Search for the cell housing the specified text and yield its [x, y] center coordinate. 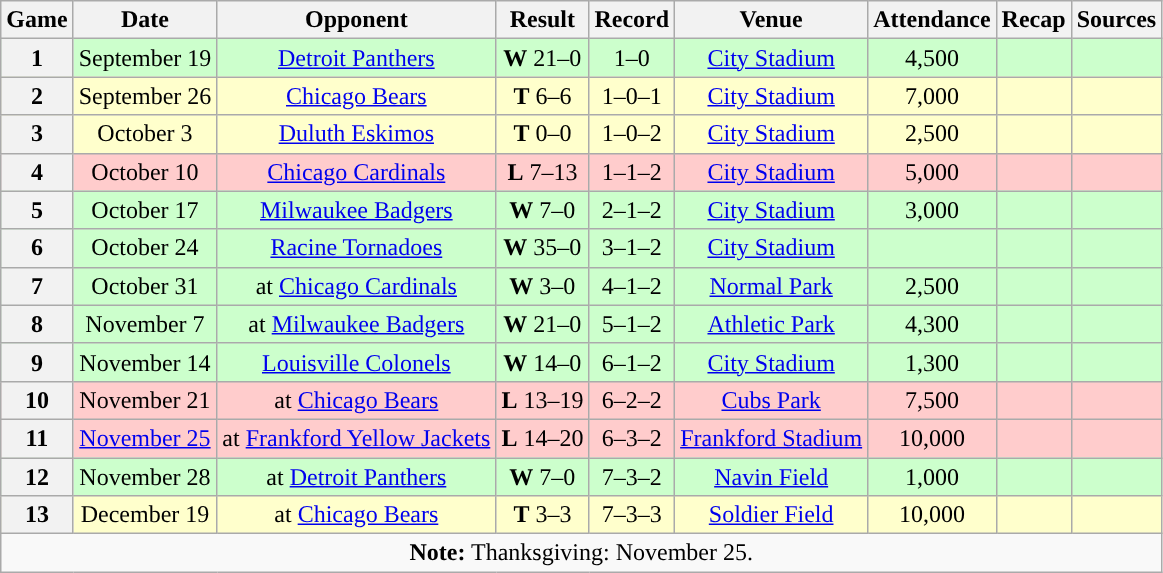
October 31 [145, 286]
9 [37, 362]
at Milwaukee Badgers [356, 324]
5 [37, 210]
Duluth Eskimos [356, 134]
6–1–2 [632, 362]
5,000 [932, 172]
December 19 [145, 515]
T 0–0 [542, 134]
7–3–3 [632, 515]
Louisville Colonels [356, 362]
Cubs Park [772, 400]
1,300 [932, 362]
4–1–2 [632, 286]
September 26 [145, 96]
Frankford Stadium [772, 438]
L 14–20 [542, 438]
11 [37, 438]
3 [37, 134]
7–3–2 [632, 477]
1–0–2 [632, 134]
November 14 [145, 362]
7,000 [932, 96]
November 28 [145, 477]
8 [37, 324]
W 35–0 [542, 248]
1–1–2 [632, 172]
4 [37, 172]
13 [37, 515]
1–0–1 [632, 96]
November 7 [145, 324]
at Chicago Cardinals [356, 286]
7 [37, 286]
T 6–6 [542, 96]
5–1–2 [632, 324]
October 3 [145, 134]
1–0 [632, 58]
2–1–2 [632, 210]
6–2–2 [632, 400]
L 13–19 [542, 400]
6 [37, 248]
October 24 [145, 248]
Result [542, 20]
at Detroit Panthers [356, 477]
7,500 [932, 400]
T 3–3 [542, 515]
Attendance [932, 20]
2 [37, 96]
Athletic Park [772, 324]
L 7–13 [542, 172]
October 10 [145, 172]
Chicago Bears [356, 96]
6–3–2 [632, 438]
Detroit Panthers [356, 58]
Racine Tornadoes [356, 248]
Note: Thanksgiving: November 25. [582, 553]
4,300 [932, 324]
3,000 [932, 210]
Milwaukee Badgers [356, 210]
Date [145, 20]
W 3–0 [542, 286]
Game [37, 20]
November 21 [145, 400]
3–1–2 [632, 248]
October 17 [145, 210]
Opponent [356, 20]
Record [632, 20]
Soldier Field [772, 515]
November 25 [145, 438]
1,000 [932, 477]
Normal Park [772, 286]
at Frankford Yellow Jackets [356, 438]
Venue [772, 20]
September 19 [145, 58]
4,500 [932, 58]
12 [37, 477]
Chicago Cardinals [356, 172]
Sources [1116, 20]
Recap [1034, 20]
10 [37, 400]
1 [37, 58]
W 14–0 [542, 362]
Navin Field [772, 477]
